Pinpoint the cell where the given text exists, returning its (x, y) midpoint coordinate. 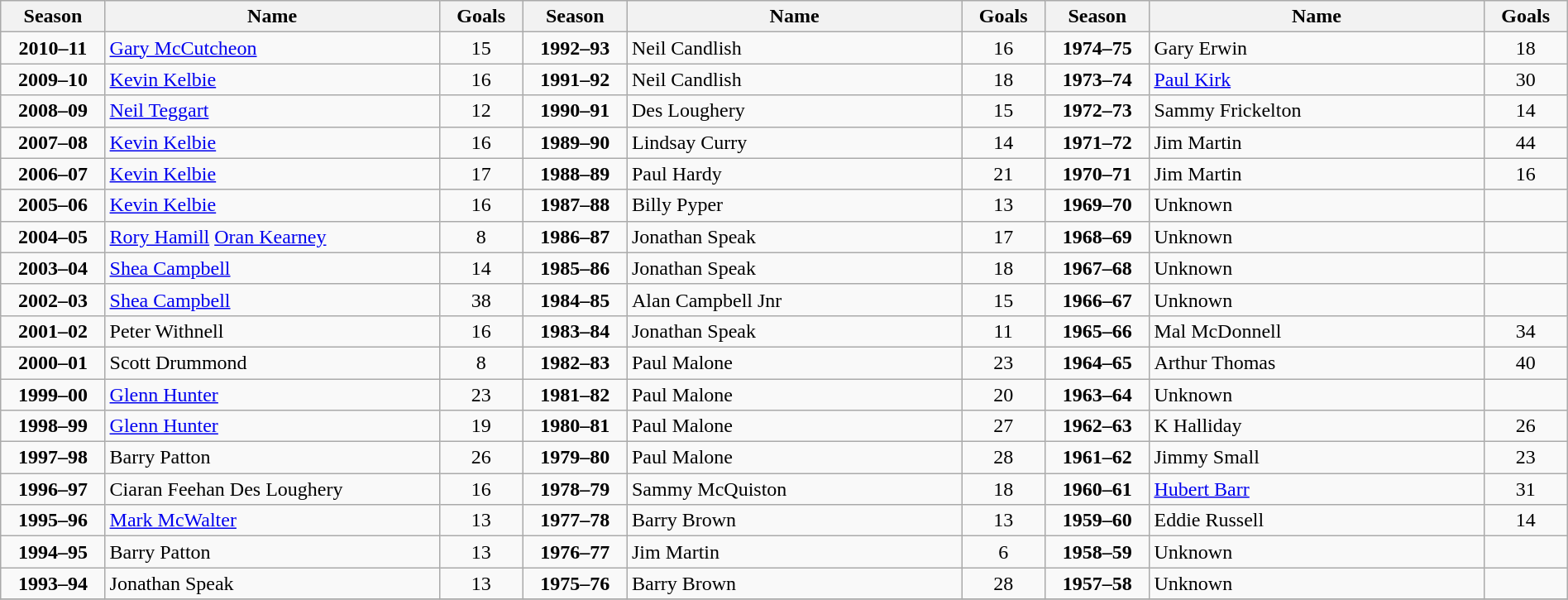
2004–05 (53, 237)
1994–95 (53, 552)
21 (1004, 174)
1977–78 (575, 521)
Des Loughery (794, 111)
1972–73 (1097, 111)
2001–02 (53, 331)
Paul Kirk (1317, 79)
1989–90 (575, 142)
31 (1525, 489)
2000–01 (53, 362)
1984–85 (575, 300)
1963–64 (1097, 395)
Sammy McQuiston (794, 489)
1967–68 (1097, 268)
Neil Teggart (272, 111)
1985–86 (575, 268)
2005–06 (53, 205)
30 (1525, 79)
1991–92 (575, 79)
1990–91 (575, 111)
27 (1004, 426)
1992–93 (575, 48)
Eddie Russell (1317, 521)
1999–00 (53, 395)
1987–88 (575, 205)
Mal McDonnell (1317, 331)
1997–98 (53, 458)
19 (481, 426)
1998–99 (53, 426)
6 (1004, 552)
1974–75 (1097, 48)
1973–74 (1097, 79)
2010–11 (53, 48)
Sammy Frickelton (1317, 111)
38 (481, 300)
1970–71 (1097, 174)
1968–69 (1097, 237)
Hubert Barr (1317, 489)
1979–80 (575, 458)
11 (1004, 331)
1965–66 (1097, 331)
1960–61 (1097, 489)
1980–81 (575, 426)
Peter Withnell (272, 331)
1958–59 (1097, 552)
1975–76 (575, 583)
Lindsay Curry (794, 142)
Scott Drummond (272, 362)
Billy Pyper (794, 205)
2002–03 (53, 300)
2009–10 (53, 79)
1976–77 (575, 552)
1957–58 (1097, 583)
20 (1004, 395)
Ciaran Feehan Des Loughery (272, 489)
44 (1525, 142)
Rory Hamill Oran Kearney (272, 237)
1983–84 (575, 331)
1988–89 (575, 174)
1971–72 (1097, 142)
2006–07 (53, 174)
Paul Hardy (794, 174)
34 (1525, 331)
1981–82 (575, 395)
1969–70 (1097, 205)
12 (481, 111)
2007–08 (53, 142)
1966–67 (1097, 300)
Arthur Thomas (1317, 362)
1996–97 (53, 489)
Gary Erwin (1317, 48)
1964–65 (1097, 362)
Gary McCutcheon (272, 48)
1995–96 (53, 521)
1982–83 (575, 362)
1962–63 (1097, 426)
1961–62 (1097, 458)
Jimmy Small (1317, 458)
2003–04 (53, 268)
1978–79 (575, 489)
2008–09 (53, 111)
1986–87 (575, 237)
Alan Campbell Jnr (794, 300)
1959–60 (1097, 521)
K Halliday (1317, 426)
1993–94 (53, 583)
40 (1525, 362)
Mark McWalter (272, 521)
